Search for the cell housing the specified text and yield its [x, y] center coordinate. 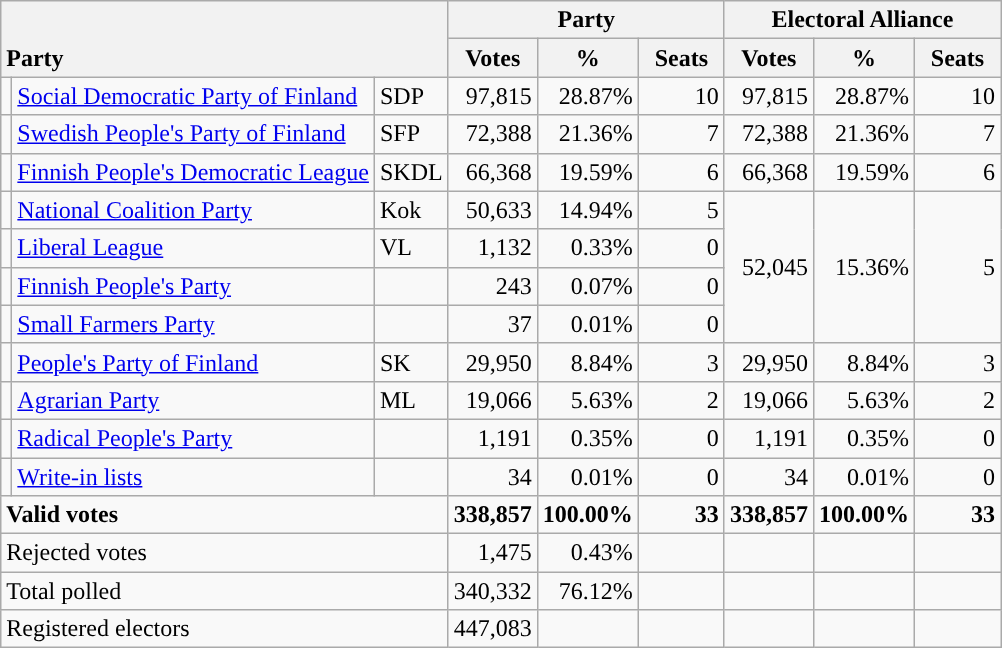
SKDL [411, 172]
Valid votes [224, 515]
1,475 [492, 553]
Kok [411, 210]
SK [411, 362]
Rejected votes [224, 553]
Swedish People's Party of Finland [194, 134]
340,332 [492, 591]
Radical People's Party [194, 438]
Social Democratic Party of Finland [194, 96]
VL [411, 248]
Small Farmers Party [194, 324]
0.07% [588, 286]
0.33% [588, 248]
SDP [411, 96]
15.36% [864, 267]
National Coalition Party [194, 210]
1,132 [492, 248]
14.94% [588, 210]
SFP [411, 134]
Finnish People's Party [194, 286]
0.43% [588, 553]
243 [492, 286]
Agrarian Party [194, 400]
Registered electors [224, 629]
76.12% [588, 591]
Electoral Alliance [862, 20]
447,083 [492, 629]
Total polled [224, 591]
Liberal League [194, 248]
Finnish People's Democratic League [194, 172]
52,045 [768, 267]
People's Party of Finland [194, 362]
ML [411, 400]
50,633 [492, 210]
Write-in lists [194, 477]
37 [492, 324]
